Extract the [X, Y] coordinate from the center of the cell holding the provided text.  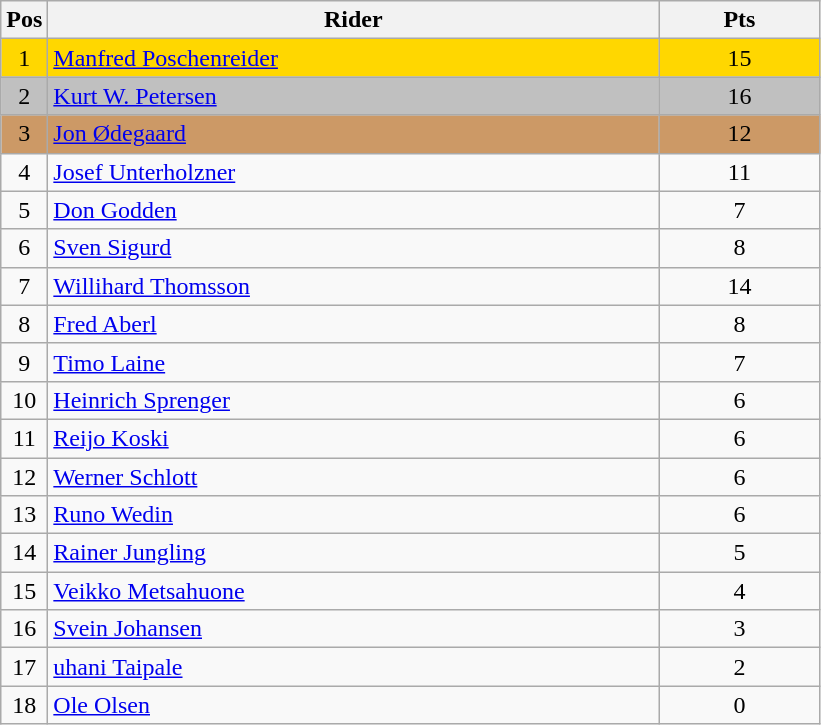
Pos [24, 20]
Heinrich Sprenger [354, 400]
0 [740, 705]
Ole Olsen [354, 705]
Pts [740, 20]
1 [24, 58]
Sven Sigurd [354, 248]
9 [24, 362]
Werner Schlott [354, 477]
Don Godden [354, 210]
Veikko Metsahuone [354, 591]
10 [24, 400]
Josef Unterholzner [354, 172]
Svein Johansen [354, 629]
13 [24, 515]
Runo Wedin [354, 515]
Rainer Jungling [354, 553]
Timo Laine [354, 362]
Jon Ødegaard [354, 134]
uhani Taipale [354, 667]
Kurt W. Petersen [354, 96]
18 [24, 705]
Rider [354, 20]
Fred Aberl [354, 324]
17 [24, 667]
Manfred Poschenreider [354, 58]
Willihard Thomsson [354, 286]
Reijo Koski [354, 438]
